Capture the cell that displays the provided text and extract its (X, Y) central coordinate. 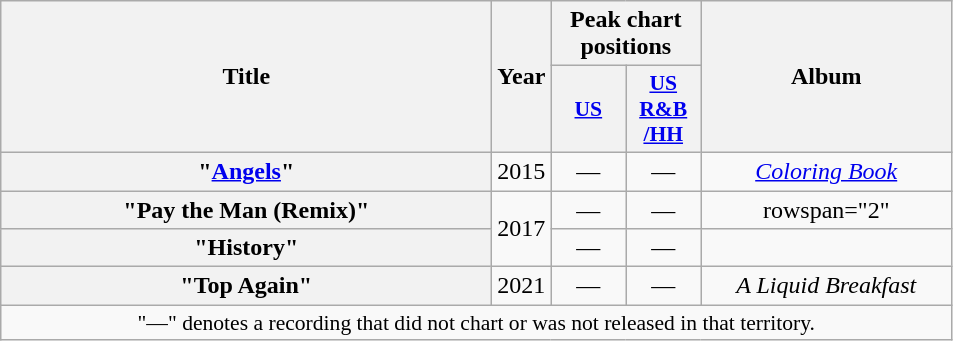
Album (826, 77)
2015 (522, 171)
Year (522, 77)
2017 (522, 228)
rowspan="2" (826, 209)
2021 (522, 286)
Peak chart positions (626, 34)
"—" denotes a recording that did not chart or was not released in that territory. (476, 323)
"Angels" (246, 171)
"Pay the Man (Remix)" (246, 209)
A Liquid Breakfast (826, 286)
Title (246, 77)
"History" (246, 248)
Coloring Book (826, 171)
"Top Again" (246, 286)
USR&B/HH (664, 110)
US (588, 110)
